Find where the given text appears and provide that cell's center as [x, y] coordinate. 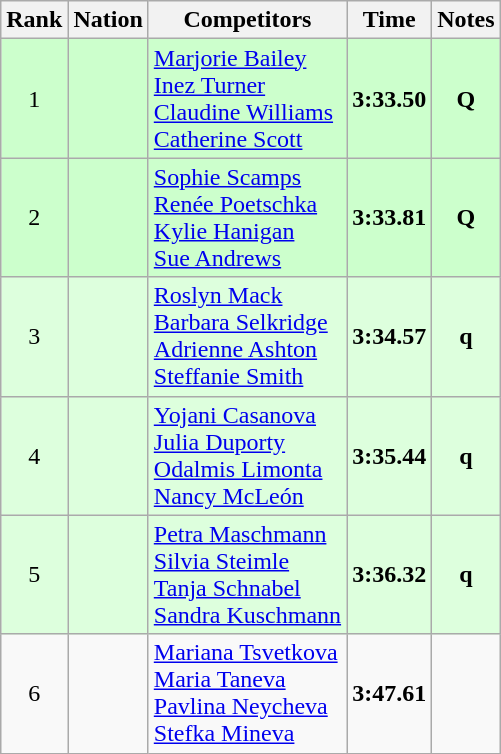
3:33.50 [390, 98]
3:33.81 [390, 218]
Yojani CasanovaJulia DuportyOdalmis LimontaNancy McLeón [247, 456]
1 [34, 98]
Rank [34, 20]
Sophie ScampsRenée PoetschkaKylie HaniganSue Andrews [247, 218]
2 [34, 218]
Roslyn MackBarbara SelkridgeAdrienne AshtonSteffanie Smith [247, 336]
6 [34, 694]
3:34.57 [390, 336]
5 [34, 574]
Petra MaschmannSilvia SteimleTanja SchnabelSandra Kuschmann [247, 574]
3 [34, 336]
Notes [466, 20]
Time [390, 20]
Mariana TsvetkovaMaria TanevaPavlina NeychevaStefka Mineva [247, 694]
4 [34, 456]
Marjorie BaileyInez TurnerClaudine WilliamsCatherine Scott [247, 98]
3:36.32 [390, 574]
Competitors [247, 20]
Nation [108, 20]
3:47.61 [390, 694]
3:35.44 [390, 456]
